Return [X, Y] of the center of cell containing provided text 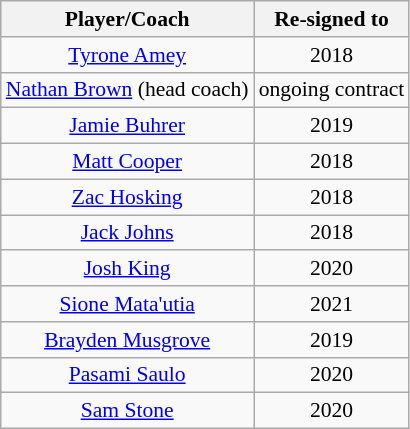
Jamie Buhrer [128, 126]
Re-signed to [332, 19]
Nathan Brown (head coach) [128, 90]
Sione Mata'utia [128, 304]
Josh King [128, 269]
Sam Stone [128, 411]
Matt Cooper [128, 162]
Zac Hosking [128, 197]
Brayden Musgrove [128, 340]
Tyrone Amey [128, 55]
Player/Coach [128, 19]
Pasami Saulo [128, 375]
2021 [332, 304]
Jack Johns [128, 233]
ongoing contract [332, 90]
